Capture the cell that displays the provided text and extract its (x, y) central coordinate. 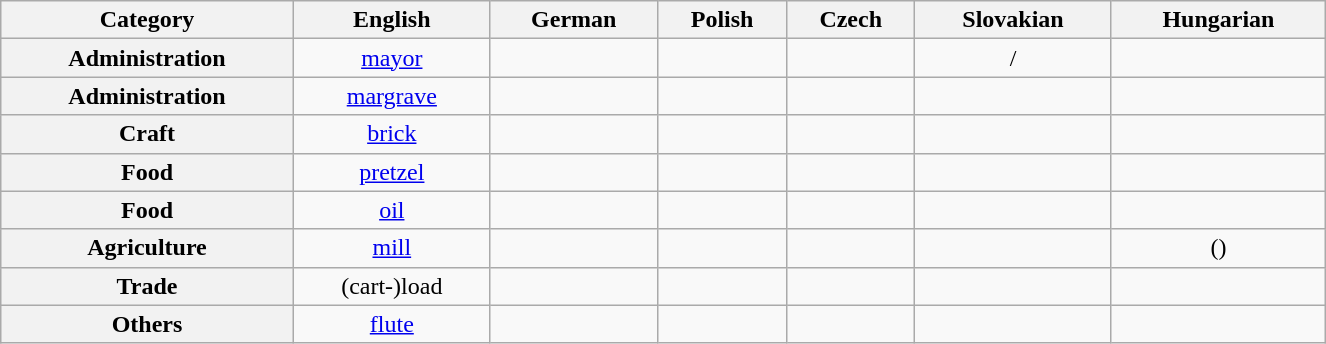
Czech (850, 20)
Craft (147, 134)
German (574, 20)
/ (1013, 58)
mayor (392, 58)
margrave (392, 96)
mill (392, 248)
pretzel (392, 172)
Slovakian (1013, 20)
(cart-)load (392, 286)
Hungarian (1218, 20)
Trade (147, 286)
() (1218, 248)
Category (147, 20)
Polish (722, 20)
oil (392, 210)
flute (392, 324)
Others (147, 324)
English (392, 20)
brick (392, 134)
Agriculture (147, 248)
